Capture the cell that displays the provided text and extract its [x, y] central coordinate. 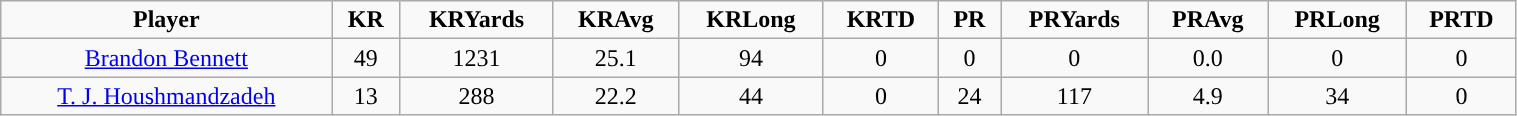
34 [1338, 96]
94 [750, 58]
49 [366, 58]
KR [366, 20]
0.0 [1208, 58]
T. J. Houshmandzadeh [166, 96]
PR [969, 20]
24 [969, 96]
Brandon Bennett [166, 58]
PRLong [1338, 20]
PRYards [1075, 20]
PRAvg [1208, 20]
KRYards [476, 20]
1231 [476, 58]
PRTD [1462, 20]
KRAvg [616, 20]
117 [1075, 96]
KRLong [750, 20]
13 [366, 96]
44 [750, 96]
KRTD [880, 20]
4.9 [1208, 96]
Player [166, 20]
25.1 [616, 58]
22.2 [616, 96]
288 [476, 96]
